Extract the [X, Y] coordinate from the center of the cell holding the provided text.  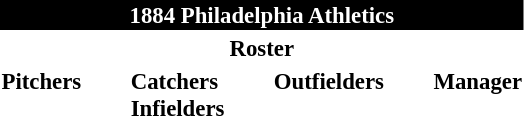
Roster [262, 48]
1884 Philadelphia Athletics [262, 15]
